Provide the (X, Y) coordinate of the cell's center where the given text is located.  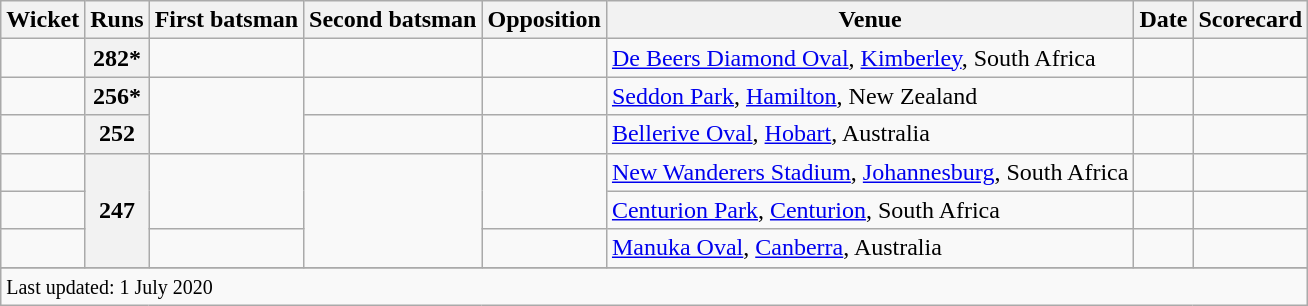
282* (117, 58)
Wicket (43, 20)
Date (1164, 20)
Bellerive Oval, Hobart, Australia (870, 134)
256* (117, 96)
Manuka Oval, Canberra, Australia (870, 248)
Centurion Park, Centurion, South Africa (870, 210)
New Wanderers Stadium, Johannesburg, South Africa (870, 172)
First batsman (226, 20)
Last updated: 1 July 2020 (654, 286)
Opposition (544, 20)
De Beers Diamond Oval, Kimberley, South Africa (870, 58)
Seddon Park, Hamilton, New Zealand (870, 96)
247 (117, 210)
Venue (870, 20)
252 (117, 134)
Runs (117, 20)
Scorecard (1250, 20)
Second batsman (393, 20)
